Locate the cell with the specified text and output its (x, y) center coordinate. 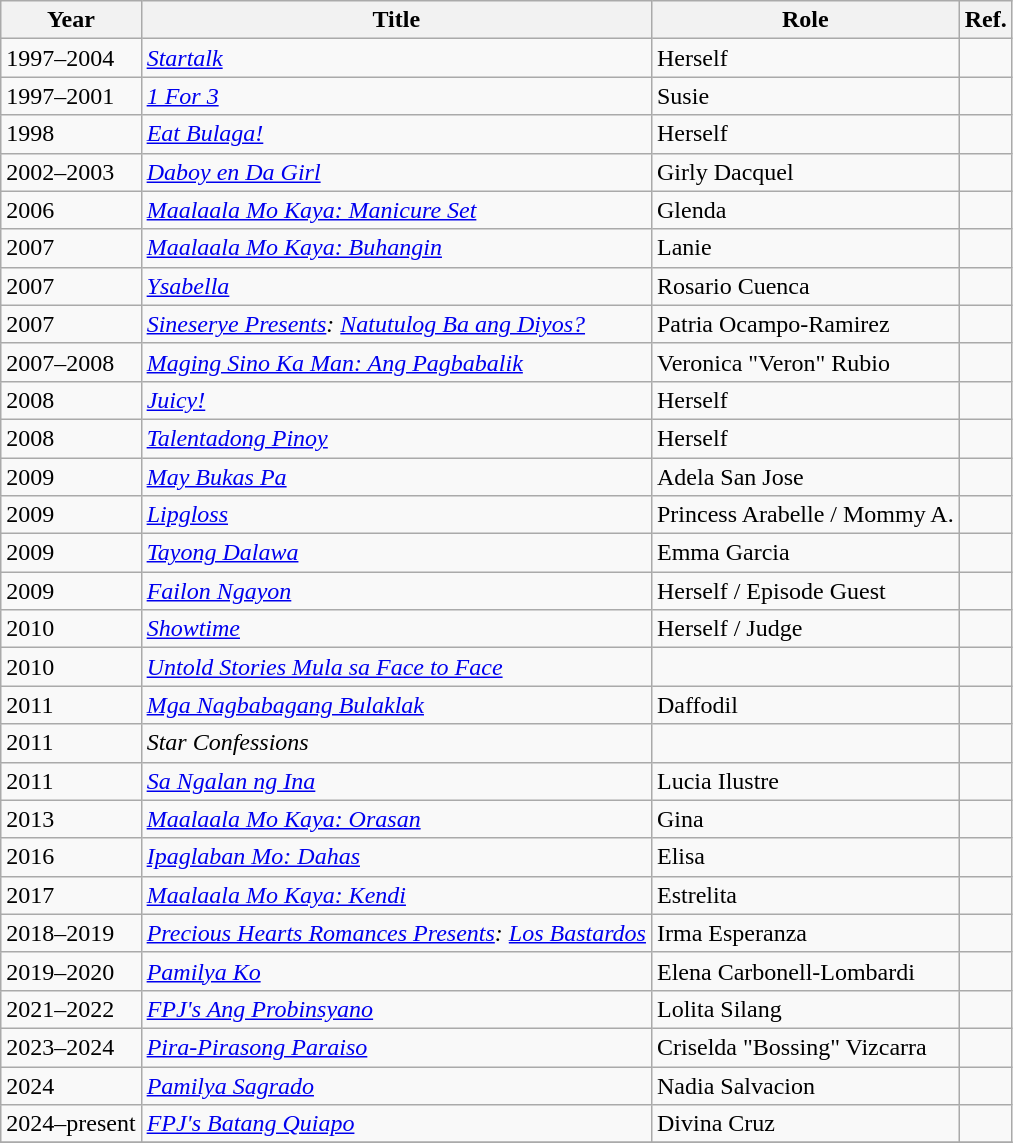
Gina (805, 819)
Adela San Jose (805, 477)
Irma Esperanza (805, 933)
May Bukas Pa (396, 477)
FPJ's Ang Probinsyano (396, 1009)
Year (71, 20)
Susie (805, 96)
Sa Ngalan ng Ina (396, 781)
Maalaala Mo Kaya: Manicure Set (396, 210)
2002–2003 (71, 172)
FPJ's Batang Quiapo (396, 1124)
1 For 3 (396, 96)
2021–2022 (71, 1009)
Patria Ocampo-Ramirez (805, 324)
Showtime (396, 629)
2007–2008 (71, 362)
Estrelita (805, 895)
Divina Cruz (805, 1124)
Ysabella (396, 286)
1997–2001 (71, 96)
Herself / Episode Guest (805, 591)
Elena Carbonell-Lombardi (805, 971)
Pamilya Ko (396, 971)
2023–2024 (71, 1047)
Mga Nagbabagang Bulaklak (396, 705)
2018–2019 (71, 933)
Lanie (805, 248)
2024 (71, 1085)
Tayong Dalawa (396, 553)
Herself / Judge (805, 629)
Glenda (805, 210)
Eat Bulaga! (396, 134)
Role (805, 20)
Maalaala Mo Kaya: Orasan (396, 819)
2016 (71, 857)
Ref. (986, 20)
2024–present (71, 1124)
Daboy en Da Girl (396, 172)
Elisa (805, 857)
2006 (71, 210)
Failon Ngayon (396, 591)
1997–2004 (71, 58)
Criselda "Bossing" Vizcarra (805, 1047)
2013 (71, 819)
Veronica "Veron" Rubio (805, 362)
Sineserye Presents: Natutulog Ba ang Diyos? (396, 324)
Precious Hearts Romances Presents: Los Bastardos (396, 933)
1998 (71, 134)
Nadia Salvacion (805, 1085)
Pira-Pirasong Paraiso (396, 1047)
Lucia Ilustre (805, 781)
Maging Sino Ka Man: Ang Pagbabalik (396, 362)
Lolita Silang (805, 1009)
Ipaglaban Mo: Dahas (396, 857)
Talentadong Pinoy (396, 438)
Girly Dacquel (805, 172)
Untold Stories Mula sa Face to Face (396, 667)
Princess Arabelle / Mommy A. (805, 515)
Juicy! (396, 400)
Maalaala Mo Kaya: Buhangin (396, 248)
Daffodil (805, 705)
Title (396, 20)
Lipgloss (396, 515)
Emma Garcia (805, 553)
Star Confessions (396, 743)
Rosario Cuenca (805, 286)
Maalaala Mo Kaya: Kendi (396, 895)
Pamilya Sagrado (396, 1085)
Startalk (396, 58)
2017 (71, 895)
2019–2020 (71, 971)
